Locate the cell with the specified text and output its (x, y) center coordinate. 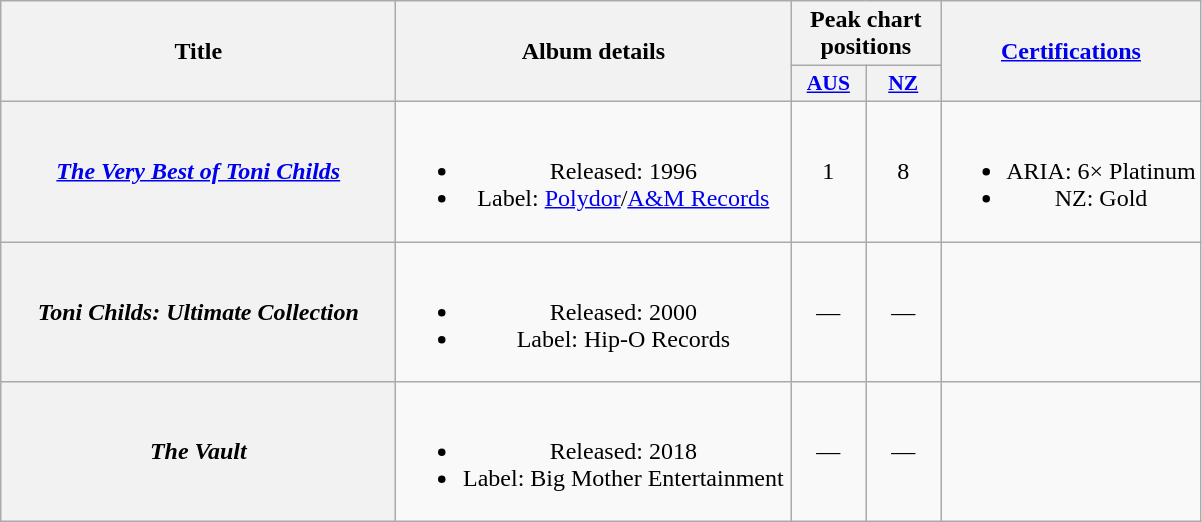
AUS (828, 84)
The Vault (198, 452)
Released: 2018Label: Big Mother Entertainment (594, 452)
Album details (594, 52)
Certifications (1072, 52)
1 (828, 171)
Title (198, 52)
Released: 2000Label: Hip-O Records (594, 312)
Released: 1996Label: Polydor/A&M Records (594, 171)
The Very Best of Toni Childs (198, 171)
Toni Childs: Ultimate Collection (198, 312)
NZ (904, 84)
8 (904, 171)
ARIA: 6× PlatinumNZ: Gold (1072, 171)
Peak chart positions (866, 34)
